Return the [x, y] coordinate for the center point of the cell that contains the specified text.  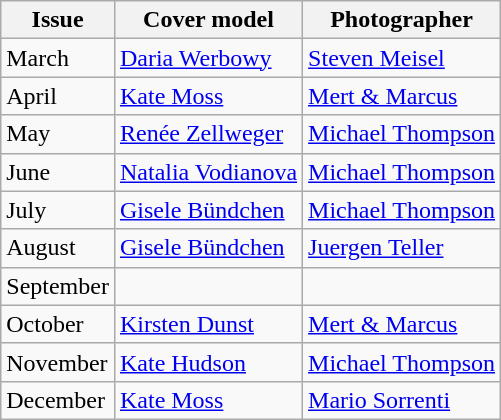
Kirsten Dunst [208, 324]
April [58, 96]
September [58, 286]
August [58, 248]
Daria Werbowy [208, 58]
Steven Meisel [402, 58]
Mario Sorrenti [402, 400]
March [58, 58]
July [58, 210]
Kate Hudson [208, 362]
May [58, 134]
June [58, 172]
December [58, 400]
Renée Zellweger [208, 134]
October [58, 324]
Issue [58, 20]
Juergen Teller [402, 248]
Photographer [402, 20]
Cover model [208, 20]
November [58, 362]
Natalia Vodianova [208, 172]
